Return [x, y] of the center of cell containing provided text 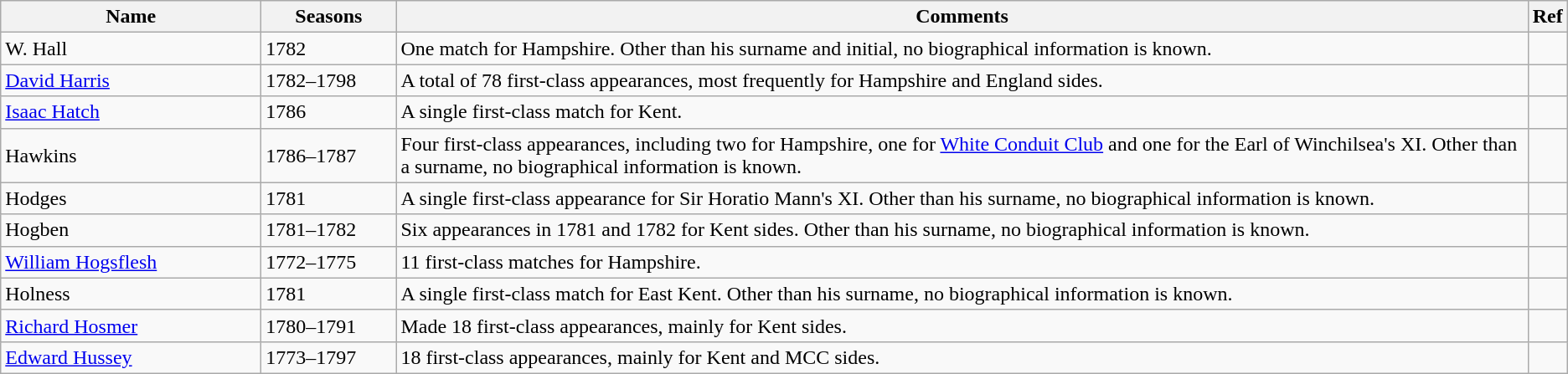
A total of 78 first-class appearances, most frequently for Hampshire and England sides. [962, 80]
A single first-class match for East Kent. Other than his surname, no biographical information is known. [962, 294]
A single first-class match for Kent. [962, 112]
David Harris [131, 80]
Holness [131, 294]
11 first-class matches for Hampshire. [962, 262]
1773–1797 [328, 357]
Isaac Hatch [131, 112]
Hodges [131, 198]
Richard Hosmer [131, 325]
Made 18 first-class appearances, mainly for Kent sides. [962, 325]
Hawkins [131, 156]
18 first-class appearances, mainly for Kent and MCC sides. [962, 357]
William Hogsflesh [131, 262]
1780–1791 [328, 325]
1781–1782 [328, 230]
Six appearances in 1781 and 1782 for Kent sides. Other than his surname, no biographical information is known. [962, 230]
W. Hall [131, 49]
Comments [962, 17]
1786–1787 [328, 156]
One match for Hampshire. Other than his surname and initial, no biographical information is known. [962, 49]
1772–1775 [328, 262]
Name [131, 17]
Ref [1548, 17]
Seasons [328, 17]
Edward Hussey [131, 357]
A single first-class appearance for Sir Horatio Mann's XI. Other than his surname, no biographical information is known. [962, 198]
Hogben [131, 230]
1786 [328, 112]
1782–1798 [328, 80]
1782 [328, 49]
